From the cell containing the given text, extract its center point as (X, Y) coordinate. 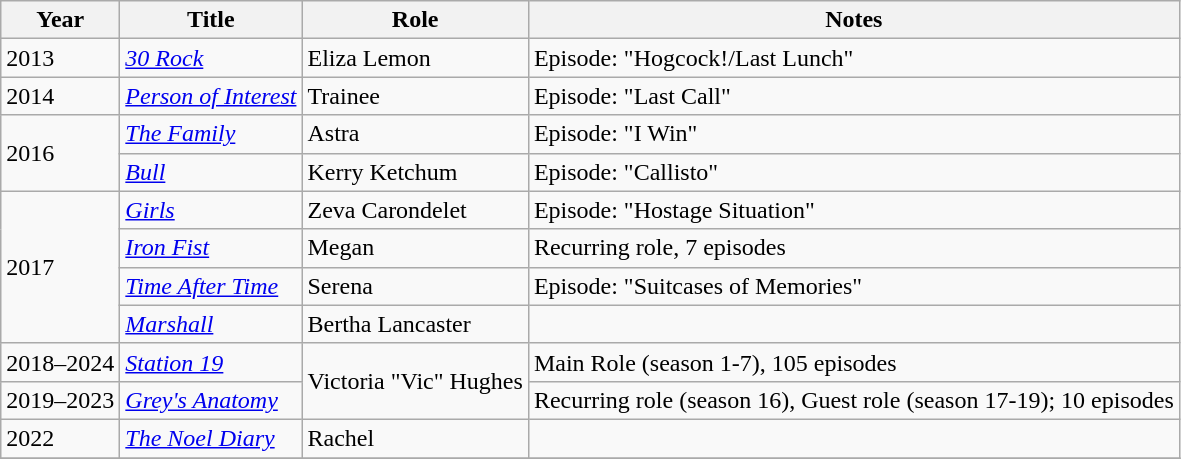
2013 (60, 58)
Zeva Carondelet (415, 210)
30 Rock (211, 58)
Marshall (211, 324)
Recurring role (season 16), Guest role (season 17-19); 10 episodes (854, 400)
Episode: "Last Call" (854, 96)
Main Role (season 1-7), 105 episodes (854, 362)
Trainee (415, 96)
Bull (211, 172)
Station 19 (211, 362)
2019–2023 (60, 400)
Recurring role, 7 episodes (854, 248)
Serena (415, 286)
Episode: "Hostage Situation" (854, 210)
Iron Fist (211, 248)
Grey's Anatomy (211, 400)
Bertha Lancaster (415, 324)
2016 (60, 153)
Astra (415, 134)
Megan (415, 248)
Role (415, 20)
Eliza Lemon (415, 58)
Episode: "Hogcock!/Last Lunch" (854, 58)
The Family (211, 134)
The Noel Diary (211, 438)
Episode: "I Win" (854, 134)
Year (60, 20)
Kerry Ketchum (415, 172)
Person of Interest (211, 96)
Notes (854, 20)
Episode: "Suitcases of Memories" (854, 286)
2018–2024 (60, 362)
Rachel (415, 438)
Episode: "Callisto" (854, 172)
Victoria "Vic" Hughes (415, 381)
Girls (211, 210)
2014 (60, 96)
Title (211, 20)
2017 (60, 267)
2022 (60, 438)
Time After Time (211, 286)
